Identify which cell holds the provided text, then report its (X, Y) central coordinate. 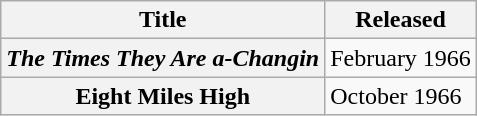
Title (163, 20)
October 1966 (401, 96)
The Times They Are a-Changin (163, 58)
Eight Miles High (163, 96)
Released (401, 20)
February 1966 (401, 58)
